Return (x, y) of the center of cell containing provided text 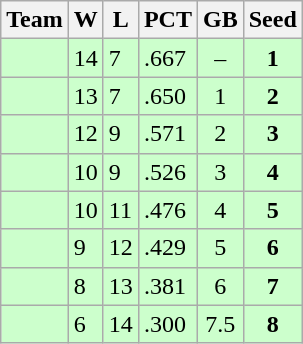
Team (35, 20)
.429 (168, 248)
.650 (168, 96)
11 (120, 210)
PCT (168, 20)
– (220, 58)
.476 (168, 210)
GB (220, 20)
7.5 (220, 324)
W (86, 20)
.300 (168, 324)
.571 (168, 134)
.381 (168, 286)
.526 (168, 172)
L (120, 20)
.667 (168, 58)
Seed (272, 20)
